Capture the cell that displays the provided text and extract its [x, y] central coordinate. 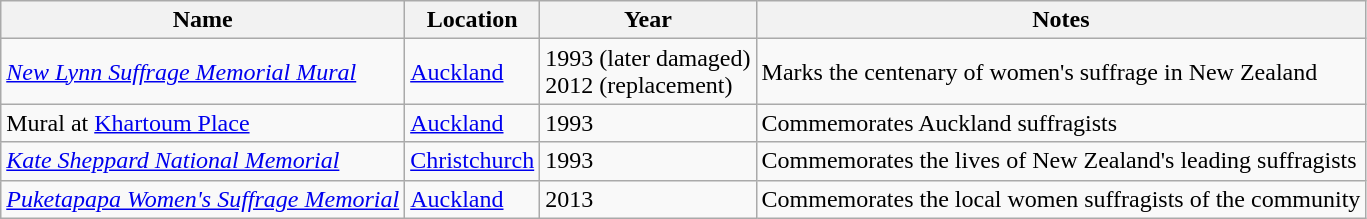
Name [203, 20]
Marks the centenary of women's suffrage in New Zealand [1061, 72]
1993 (later damaged)2012 (replacement) [648, 72]
Commemorates the local women suffragists of the community [1061, 199]
Year [648, 20]
Notes [1061, 20]
Commemorates Auckland suffragists [1061, 123]
Kate Sheppard National Memorial [203, 161]
Commemorates the lives of New Zealand's leading suffragists [1061, 161]
New Lynn Suffrage Memorial Mural [203, 72]
Christchurch [472, 161]
2013 [648, 199]
Mural at Khartoum Place [203, 123]
Location [472, 20]
Puketapapa Women's Suffrage Memorial [203, 199]
